Capture the cell that displays the provided text and extract its (x, y) central coordinate. 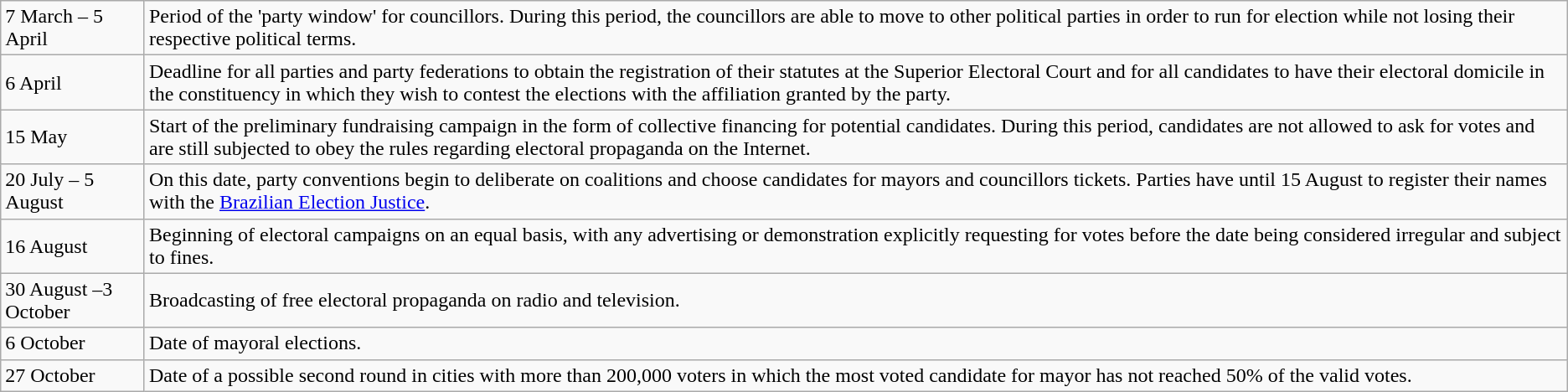
30 August –3 October (73, 300)
27 October (73, 375)
6 April (73, 82)
Date of mayoral elections. (856, 343)
Broadcasting of free electoral propaganda on radio and television. (856, 300)
16 August (73, 246)
15 May (73, 137)
6 October (73, 343)
20 July – 5 August (73, 191)
7 March – 5 April (73, 28)
